Extract the (X, Y) coordinate from the center of the cell holding the provided text.  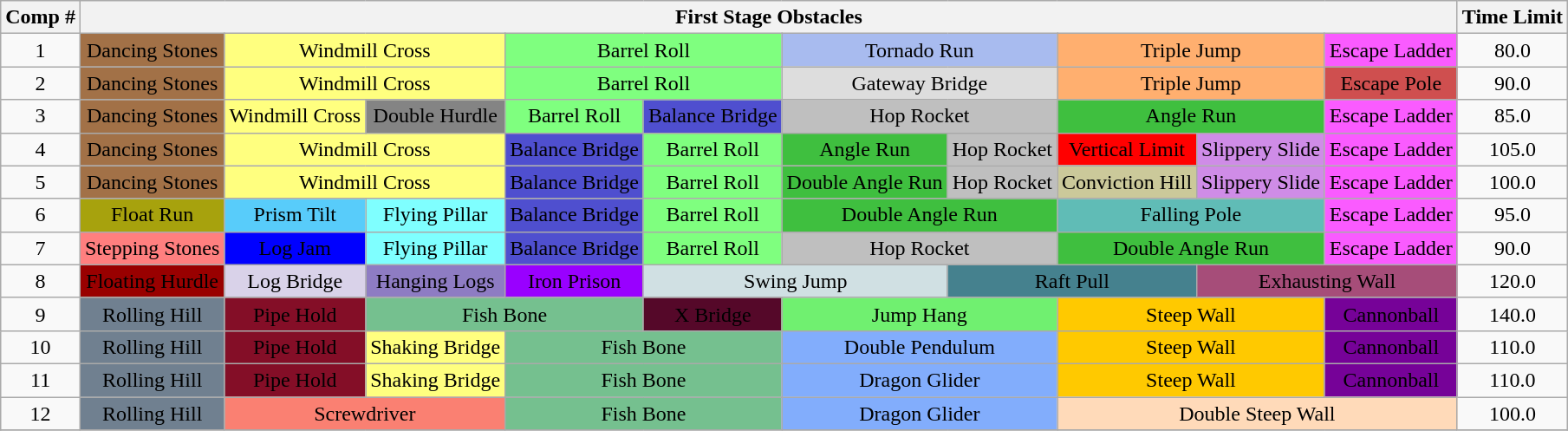
3 (41, 116)
Conviction Hill (1127, 182)
Jump Hang (919, 314)
Prism Tilt (295, 215)
8 (41, 281)
12 (41, 414)
Double Pendulum (919, 347)
Tornado Run (919, 50)
2 (41, 83)
1 (41, 50)
Log Jam (295, 248)
Floating Hurdle (152, 281)
Gateway Bridge (919, 83)
Comp # (41, 17)
Float Run (152, 215)
Stepping Stones (152, 248)
Falling Pole (1191, 215)
7 (41, 248)
140.0 (1512, 314)
Log Bridge (295, 281)
95.0 (1512, 215)
Escape Pole (1390, 83)
Time Limit (1512, 17)
9 (41, 314)
Raft Pull (1071, 281)
10 (41, 347)
First Stage Obstacles (768, 17)
80.0 (1512, 50)
Swing Jump (796, 281)
Double Hurdle (435, 116)
Exhausting Wall (1328, 281)
5 (41, 182)
Vertical Limit (1127, 149)
105.0 (1512, 149)
Double Steep Wall (1258, 414)
120.0 (1512, 281)
6 (41, 215)
X Bridge (712, 314)
85.0 (1512, 116)
Iron Prison (575, 281)
4 (41, 149)
Screwdriver (365, 414)
11 (41, 380)
Hanging Logs (435, 281)
